Return the [X, Y] coordinate for the center point of the cell that contains the specified text.  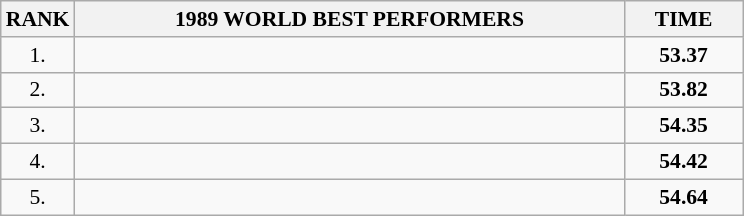
5. [38, 197]
1989 WORLD BEST PERFORMERS [349, 19]
54.35 [684, 126]
TIME [684, 19]
53.37 [684, 55]
53.82 [684, 90]
2. [38, 90]
4. [38, 162]
3. [38, 126]
RANK [38, 19]
54.64 [684, 197]
54.42 [684, 162]
1. [38, 55]
